Pinpoint the cell where the given text exists, returning its [x, y] midpoint coordinate. 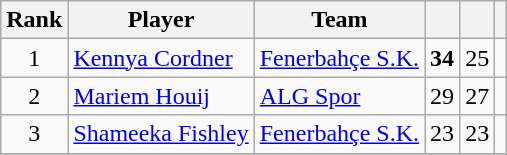
ALG Spor [339, 96]
Player [161, 20]
Kennya Cordner [161, 58]
29 [442, 96]
1 [34, 58]
Mariem Houij [161, 96]
25 [478, 58]
Rank [34, 20]
27 [478, 96]
3 [34, 134]
2 [34, 96]
Team [339, 20]
34 [442, 58]
Shameeka Fishley [161, 134]
